Search for the cell housing the specified text and yield its (X, Y) center coordinate. 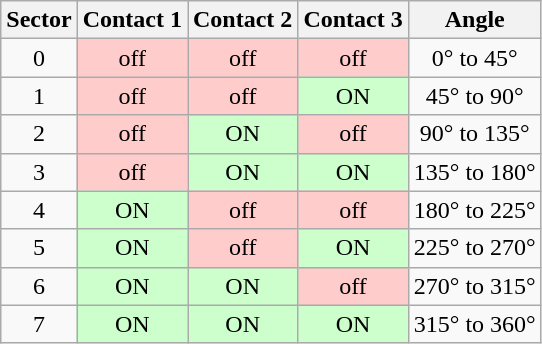
Sector (39, 20)
180° to 225° (474, 210)
Contact 3 (353, 20)
45° to 90° (474, 96)
225° to 270° (474, 248)
135° to 180° (474, 172)
315° to 360° (474, 324)
0° to 45° (474, 58)
270° to 315° (474, 286)
1 (39, 96)
4 (39, 210)
7 (39, 324)
6 (39, 286)
Contact 2 (243, 20)
Contact 1 (132, 20)
2 (39, 134)
3 (39, 172)
0 (39, 58)
Angle (474, 20)
90° to 135° (474, 134)
5 (39, 248)
